Detect which cell encompasses the target text, then output its (X, Y) center coordinate. 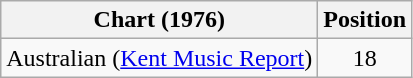
Position (365, 20)
Chart (1976) (160, 20)
18 (365, 58)
Australian (Kent Music Report) (160, 58)
